Return the (x, y) coordinate for the center point of the cell that contains the specified text.  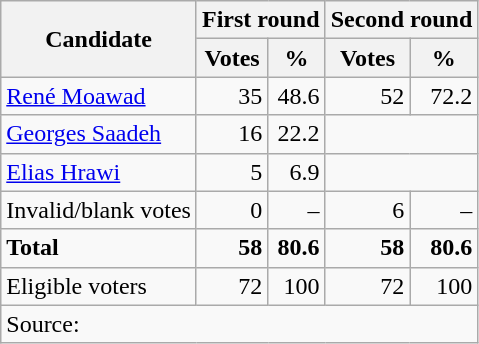
35 (232, 96)
22.2 (296, 134)
5 (232, 172)
6.9 (296, 172)
Georges Saadeh (99, 134)
Invalid/blank votes (99, 210)
Total (99, 248)
Elias Hrawi (99, 172)
Candidate (99, 39)
0 (232, 210)
48.6 (296, 96)
First round (260, 20)
Second round (402, 20)
6 (368, 210)
Eligible voters (99, 286)
72.2 (444, 96)
René Moawad (99, 96)
Source: (240, 324)
52 (368, 96)
16 (232, 134)
